Find where the given text appears and provide that cell's center as [x, y] coordinate. 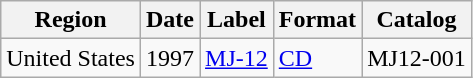
MJ12-001 [417, 58]
Catalog [417, 20]
1997 [170, 58]
MJ-12 [237, 58]
Label [237, 20]
Date [170, 20]
Region [71, 20]
Format [317, 20]
CD [317, 58]
United States [71, 58]
